Provide the [X, Y] coordinate of the cell's center where the given text is located.  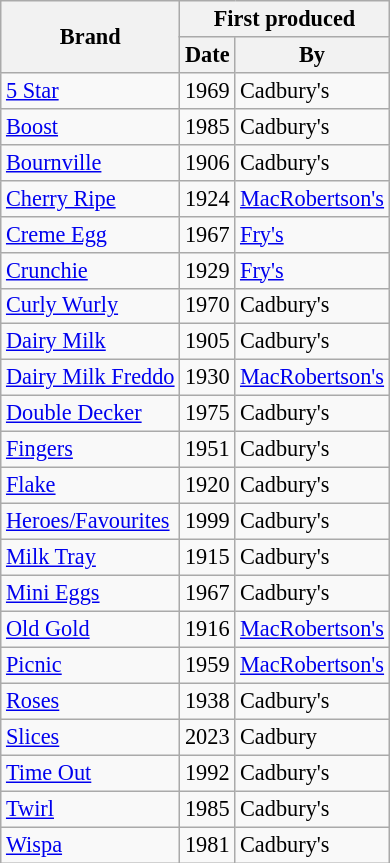
Flake [90, 485]
1924 [208, 198]
Brand [90, 37]
Milk Tray [90, 557]
1929 [208, 270]
1951 [208, 450]
5 Star [90, 90]
Old Gold [90, 629]
1992 [208, 773]
1981 [208, 844]
1999 [208, 521]
1959 [208, 665]
Double Decker [90, 414]
Time Out [90, 773]
Slices [90, 737]
Creme Egg [90, 234]
Date [208, 55]
Mini Eggs [90, 593]
1915 [208, 557]
Boost [90, 126]
Crunchie [90, 270]
Dairy Milk Freddo [90, 378]
Curly Wurly [90, 306]
Wispa [90, 844]
1969 [208, 90]
Cherry Ripe [90, 198]
Fingers [90, 450]
1906 [208, 162]
Picnic [90, 665]
1920 [208, 485]
Dairy Milk [90, 342]
Heroes/Favourites [90, 521]
1970 [208, 306]
2023 [208, 737]
1916 [208, 629]
Roses [90, 701]
Bournville [90, 162]
1930 [208, 378]
Twirl [90, 809]
1938 [208, 701]
By [312, 55]
First produced [285, 19]
Cadbury [312, 737]
1975 [208, 414]
1905 [208, 342]
